Find where the given text appears and provide that cell's center as (x, y) coordinate. 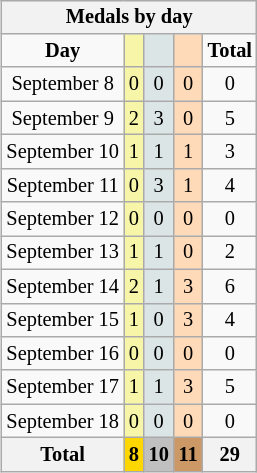
10 (159, 455)
September 15 (62, 320)
September 9 (62, 118)
Day (62, 51)
8 (134, 455)
September 17 (62, 387)
September 13 (62, 253)
September 8 (62, 84)
29 (230, 455)
September 11 (62, 185)
11 (188, 455)
September 18 (62, 421)
September 14 (62, 286)
September 12 (62, 219)
6 (230, 286)
September 16 (62, 354)
September 10 (62, 152)
Medals by day (128, 17)
